Search for the cell housing the specified text and yield its (x, y) center coordinate. 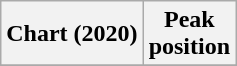
Peakposition (189, 34)
Chart (2020) (72, 34)
